Pinpoint the cell where the given text exists, returning its [X, Y] midpoint coordinate. 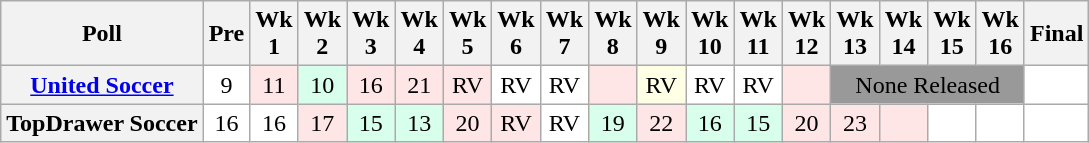
Wk8 [613, 34]
Wk9 [661, 34]
11 [274, 85]
Wk7 [564, 34]
19 [613, 123]
13 [419, 123]
Wk3 [371, 34]
Pre [226, 34]
Wk11 [758, 34]
23 [855, 123]
Wk12 [806, 34]
Wk1 [274, 34]
Wk6 [516, 34]
Wk15 [952, 34]
21 [419, 85]
None Released [928, 85]
Final [1056, 34]
Wk10 [710, 34]
9 [226, 85]
TopDrawer Soccer [102, 123]
Wk16 [1000, 34]
22 [661, 123]
Wk4 [419, 34]
Wk14 [903, 34]
Wk13 [855, 34]
Poll [102, 34]
Wk5 [467, 34]
Wk2 [322, 34]
United Soccer [102, 85]
17 [322, 123]
10 [322, 85]
